For the text-containing cell, return its midpoint in (X, Y) coordinate format. 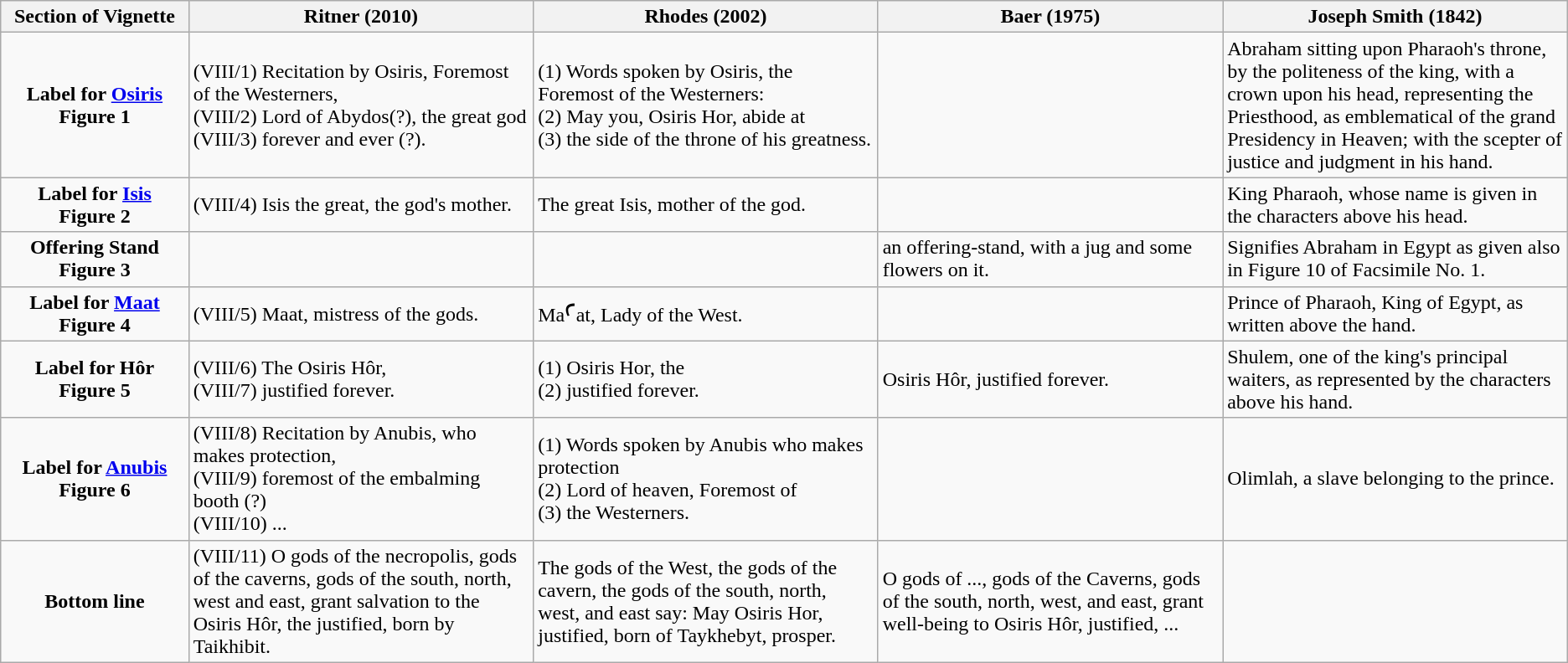
Signifies Abraham in Egypt as given also in Figure 10 of Facsimile No. 1. (1395, 260)
(VIII/1) Recitation by Osiris, Foremost of the Westerners,(VIII/2) Lord of Abydos(?), the great god (VIII/3) forever and ever (?). (360, 105)
Joseph Smith (1842) (1395, 17)
The great Isis, mother of the god. (705, 204)
MaꜤat, Lady of the West. (705, 313)
O gods of ..., gods of the Caverns, gods of the south, north, west, and east, grant well-being to Osiris Hôr, justified, ... (1050, 601)
Label for Anubis Figure 6 (95, 479)
Ritner (2010) (360, 17)
Bottom line (95, 601)
(VIII/4) Isis the great, the god's mother. (360, 204)
Label for Hôr Figure 5 (95, 379)
Prince of Pharaoh, King of Egypt, as written above the hand. (1395, 313)
(VIII/8) Recitation by Anubis, who makes protection, (VIII/9) foremost of the embalming booth (?) (VIII/10) ... (360, 479)
(1) Words spoken by Anubis who makes protection (2) Lord of heaven, Foremost of (3) the Westerners. (705, 479)
Baer (1975) (1050, 17)
Label for Maat Figure 4 (95, 313)
King Pharaoh, whose name is given in the characters above his head. (1395, 204)
Offering Stand Figure 3 (95, 260)
Rhodes (2002) (705, 17)
(1) Words spoken by Osiris, the Foremost of the Westerners:(2) May you, Osiris Hor, abide at (3) the side of the throne of his greatness. (705, 105)
(VIII/6) The Osiris Hôr, (VIII/7) justified forever. (360, 379)
(1) Osiris Hor, the (2) justified forever. (705, 379)
Label for Osiris Figure 1 (95, 105)
Section of Vignette (95, 17)
an offering-stand, with a jug and some flowers on it. (1050, 260)
Olimlah, a slave belonging to the prince. (1395, 479)
Shulem, one of the king's principal waiters, as represented by the characters above his hand. (1395, 379)
(VIII/5) Maat, mistress of the gods. (360, 313)
Osiris Hôr, justified forever. (1050, 379)
Label for Isis Figure 2 (95, 204)
